Capture the cell that displays the provided text and extract its [x, y] central coordinate. 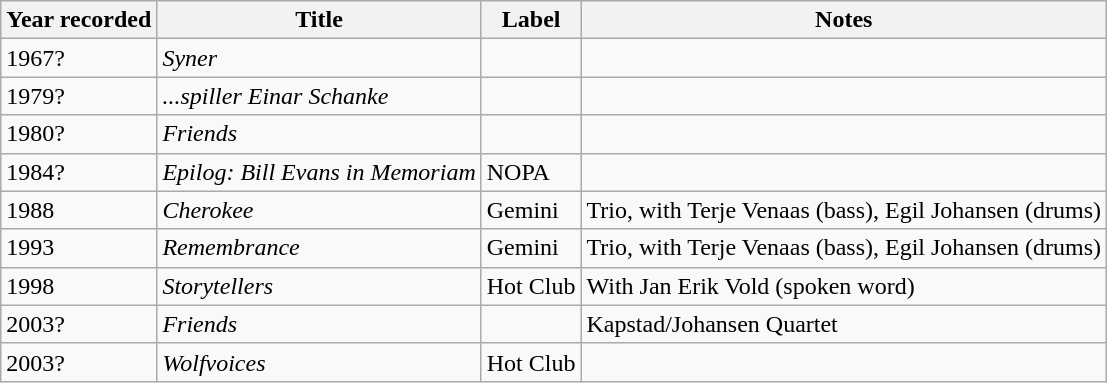
Kapstad/Johansen Quartet [844, 324]
Syner [319, 58]
Cherokee [319, 210]
1979? [79, 96]
Remembrance [319, 248]
NOPA [531, 172]
Year recorded [79, 20]
1980? [79, 134]
1984? [79, 172]
1993 [79, 248]
1967? [79, 58]
With Jan Erik Vold (spoken word) [844, 286]
Label [531, 20]
Wolfvoices [319, 362]
1998 [79, 286]
Title [319, 20]
Epilog: Bill Evans in Memoriam [319, 172]
1988 [79, 210]
Notes [844, 20]
...spiller Einar Schanke [319, 96]
Storytellers [319, 286]
